For the text-containing cell, return its midpoint in [x, y] coordinate format. 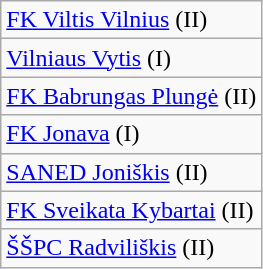
FK Jonava (I) [132, 134]
SANED Joniškis (II) [132, 172]
FK Viltis Vilnius (II) [132, 20]
ŠŠPC Radviliškis (II) [132, 248]
FK Sveikata Kybartai (II) [132, 210]
FK Babrungas Plungė (II) [132, 96]
Vilniaus Vytis (I) [132, 58]
